Identify which cell holds the provided text, then report its (X, Y) central coordinate. 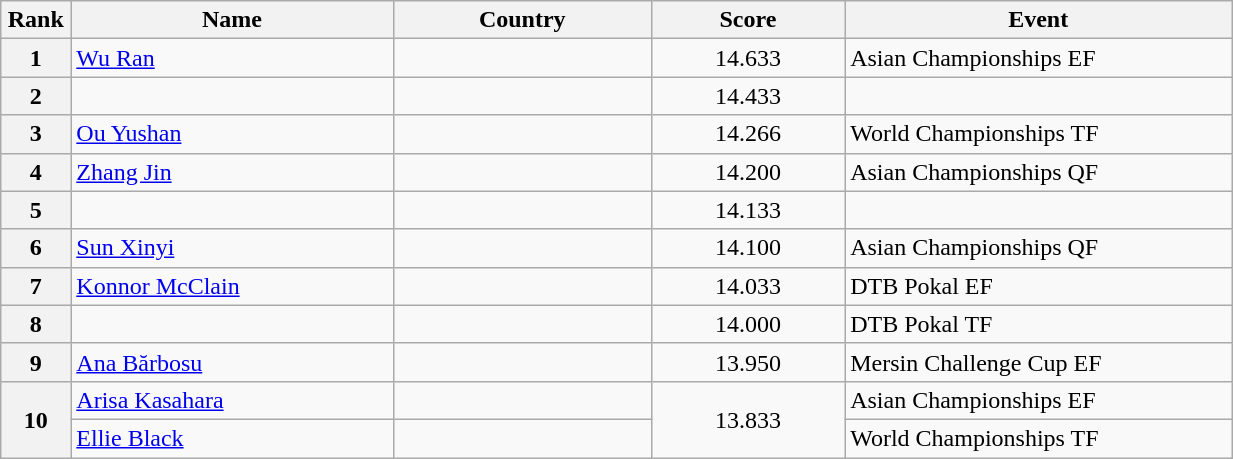
14.033 (748, 286)
Arisa Kasahara (232, 400)
14.133 (748, 210)
5 (36, 210)
4 (36, 172)
Konnor McClain (232, 286)
3 (36, 134)
14.433 (748, 96)
Zhang Jin (232, 172)
14.100 (748, 248)
7 (36, 286)
Ana Bărbosu (232, 362)
DTB Pokal TF (1038, 324)
10 (36, 419)
6 (36, 248)
2 (36, 96)
14.266 (748, 134)
13.833 (748, 419)
8 (36, 324)
Ou Yushan (232, 134)
14.000 (748, 324)
13.950 (748, 362)
Mersin Challenge Cup EF (1038, 362)
Ellie Black (232, 438)
Country (522, 20)
14.200 (748, 172)
Rank (36, 20)
1 (36, 58)
Score (748, 20)
Name (232, 20)
9 (36, 362)
DTB Pokal EF (1038, 286)
Sun Xinyi (232, 248)
14.633 (748, 58)
Wu Ran (232, 58)
Event (1038, 20)
